Determine the (x, y) coordinate at the center of the cell enclosing the given text.  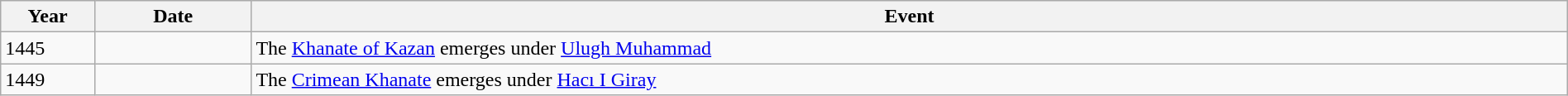
1449 (48, 79)
Event (910, 17)
The Crimean Khanate emerges under Hacı I Giray (910, 79)
Year (48, 17)
1445 (48, 48)
Date (172, 17)
The Khanate of Kazan emerges under Ulugh Muhammad (910, 48)
